Provide the (x, y) coordinate of the cell's center where the given text is located.  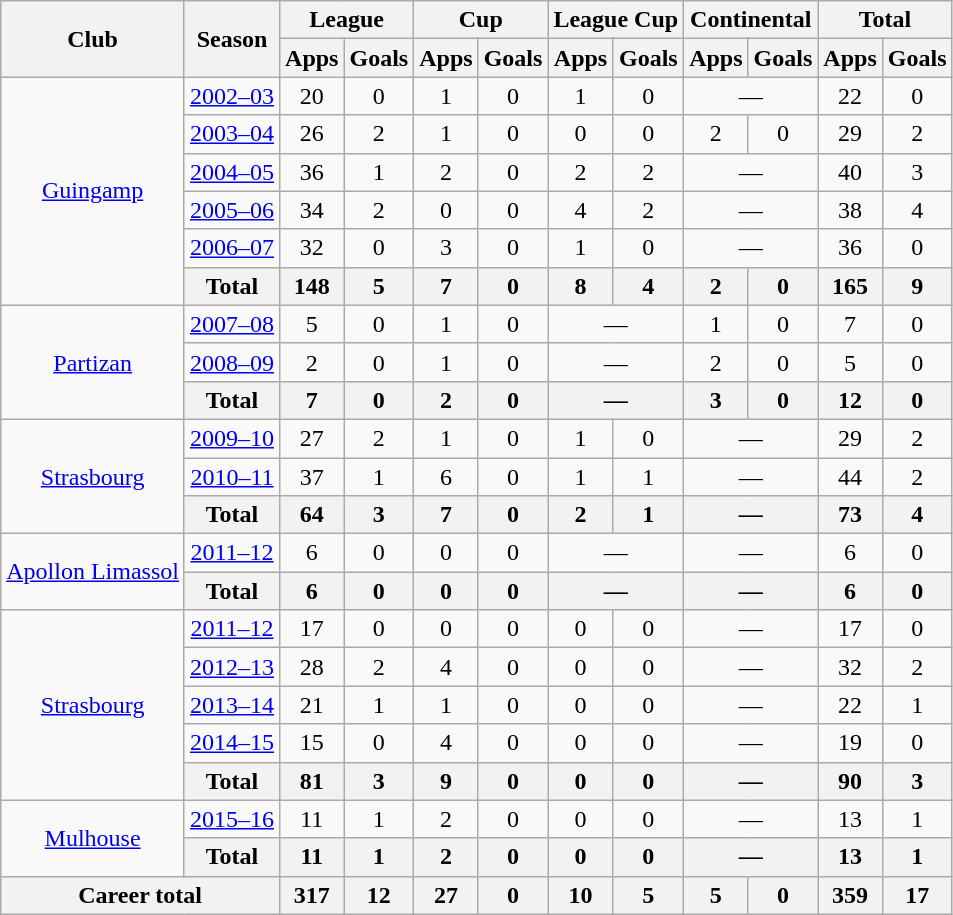
20 (312, 96)
Club (93, 39)
44 (850, 477)
League Cup (616, 20)
2003–04 (232, 134)
359 (850, 895)
19 (850, 743)
73 (850, 515)
Partizan (93, 362)
2015–16 (232, 819)
2010–11 (232, 477)
Cup (481, 20)
2012–13 (232, 667)
10 (580, 895)
Apollon Limassol (93, 572)
28 (312, 667)
2008–09 (232, 362)
37 (312, 477)
Continental (751, 20)
2002–03 (232, 96)
38 (850, 210)
21 (312, 705)
2005–06 (232, 210)
26 (312, 134)
Season (232, 39)
15 (312, 743)
64 (312, 515)
Career total (140, 895)
2004–05 (232, 172)
2014–15 (232, 743)
Guingamp (93, 191)
40 (850, 172)
Mulhouse (93, 838)
2006–07 (232, 248)
90 (850, 781)
81 (312, 781)
League (347, 20)
317 (312, 895)
34 (312, 210)
2007–08 (232, 324)
8 (580, 286)
165 (850, 286)
148 (312, 286)
2013–14 (232, 705)
2009–10 (232, 438)
